Extract the (X, Y) coordinate from the center of the cell holding the provided text.  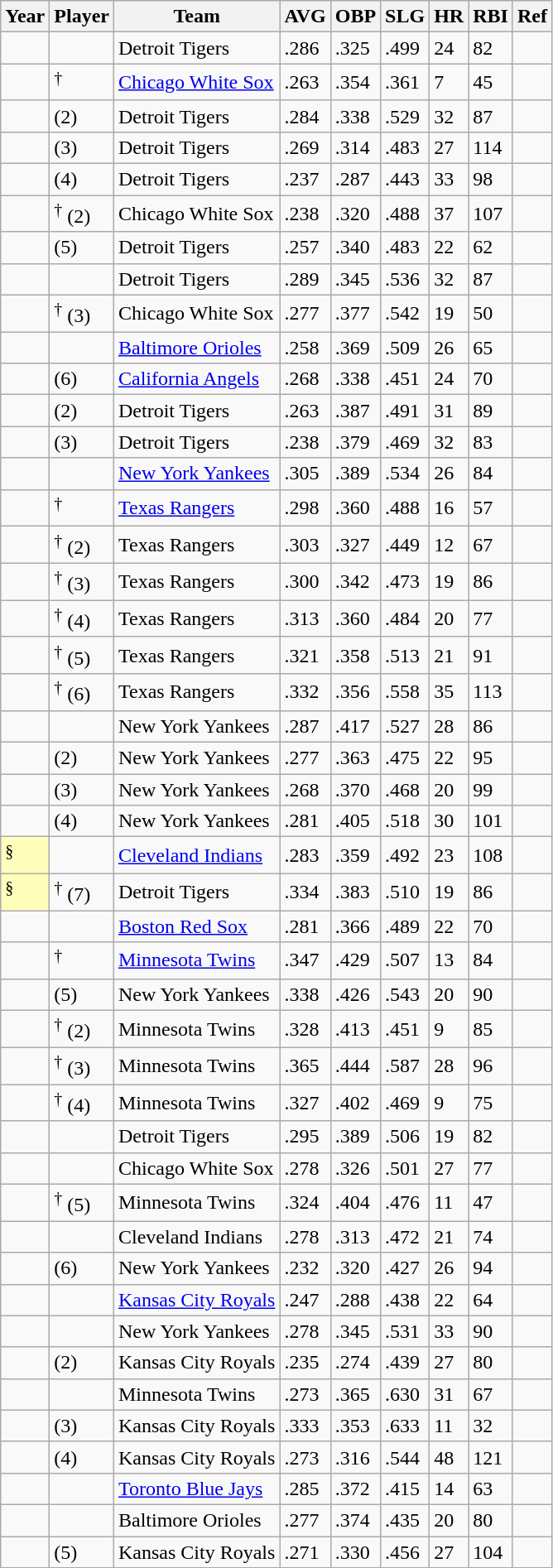
.484 (406, 619)
.542 (406, 313)
.333 (305, 1426)
SLG (406, 17)
.359 (355, 856)
35 (449, 692)
.404 (355, 1202)
† (6) (82, 692)
.269 (305, 147)
.443 (406, 180)
108 (491, 856)
.232 (305, 1268)
.314 (355, 147)
.506 (406, 1137)
.456 (406, 1552)
14 (449, 1489)
.558 (406, 692)
.374 (355, 1520)
.295 (305, 1137)
.328 (305, 1030)
.285 (305, 1489)
Player (82, 17)
63 (491, 1489)
98 (491, 180)
.473 (406, 581)
65 (491, 348)
.342 (355, 581)
.326 (355, 1168)
.274 (355, 1363)
Toronto Blue Jays (196, 1489)
.415 (406, 1489)
.366 (355, 926)
.507 (406, 960)
† (7) (82, 892)
91 (491, 656)
23 (449, 856)
.332 (305, 692)
.630 (406, 1394)
.587 (406, 1066)
.513 (406, 656)
.237 (305, 180)
Team (196, 17)
.543 (406, 994)
.303 (305, 545)
AVG (305, 17)
121 (491, 1457)
.325 (355, 48)
.286 (305, 48)
37 (449, 214)
.289 (305, 279)
.334 (305, 892)
.633 (406, 1426)
.324 (305, 1202)
.369 (355, 348)
.383 (355, 892)
.321 (305, 656)
.370 (355, 790)
.284 (305, 116)
104 (491, 1552)
85 (491, 1030)
.439 (406, 1363)
.427 (406, 1268)
.426 (355, 994)
.429 (355, 960)
89 (491, 411)
.492 (406, 856)
107 (491, 214)
.509 (406, 348)
.518 (406, 821)
.354 (355, 83)
.449 (406, 545)
13 (449, 960)
.330 (355, 1552)
.377 (355, 313)
.283 (305, 856)
96 (491, 1066)
.235 (305, 1363)
95 (491, 758)
Year (25, 17)
.475 (406, 758)
.499 (406, 48)
.257 (305, 248)
.271 (305, 1552)
30 (449, 821)
.491 (406, 411)
114 (491, 147)
Boston Red Sox (196, 926)
83 (491, 442)
64 (491, 1300)
75 (491, 1103)
.501 (406, 1168)
.305 (305, 474)
.298 (305, 508)
.247 (305, 1300)
.300 (305, 581)
12 (449, 545)
RBI (491, 17)
.340 (355, 248)
74 (491, 1237)
.529 (406, 116)
.379 (355, 442)
16 (449, 508)
.316 (355, 1457)
.534 (406, 474)
7 (449, 83)
.472 (406, 1237)
OBP (355, 17)
California Angels (196, 379)
45 (491, 83)
.402 (355, 1103)
.531 (406, 1331)
48 (449, 1457)
.387 (355, 411)
94 (491, 1268)
.258 (305, 348)
.361 (406, 83)
.510 (406, 892)
.353 (355, 1426)
.536 (406, 279)
.347 (305, 960)
.288 (355, 1300)
.438 (406, 1300)
.363 (355, 758)
.544 (406, 1457)
.356 (355, 692)
47 (491, 1202)
Ref (531, 17)
.372 (355, 1489)
.413 (355, 1030)
.468 (406, 790)
50 (491, 313)
101 (491, 821)
113 (491, 692)
57 (491, 508)
.405 (355, 821)
62 (491, 248)
99 (491, 790)
.527 (406, 726)
.444 (355, 1066)
.417 (355, 726)
.358 (355, 656)
.435 (406, 1520)
HR (449, 17)
.476 (406, 1202)
.489 (406, 926)
